Capture the cell that displays the provided text and extract its (x, y) central coordinate. 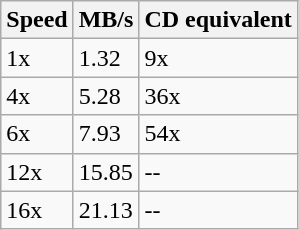
Speed (37, 20)
9x (218, 58)
36x (218, 96)
12x (37, 172)
7.93 (106, 134)
1.32 (106, 58)
54x (218, 134)
5.28 (106, 96)
21.13 (106, 210)
16x (37, 210)
15.85 (106, 172)
CD equivalent (218, 20)
6x (37, 134)
1x (37, 58)
4x (37, 96)
MB/s (106, 20)
